Scan for the cell matching the given text and deliver its [x, y] coordinate at center. 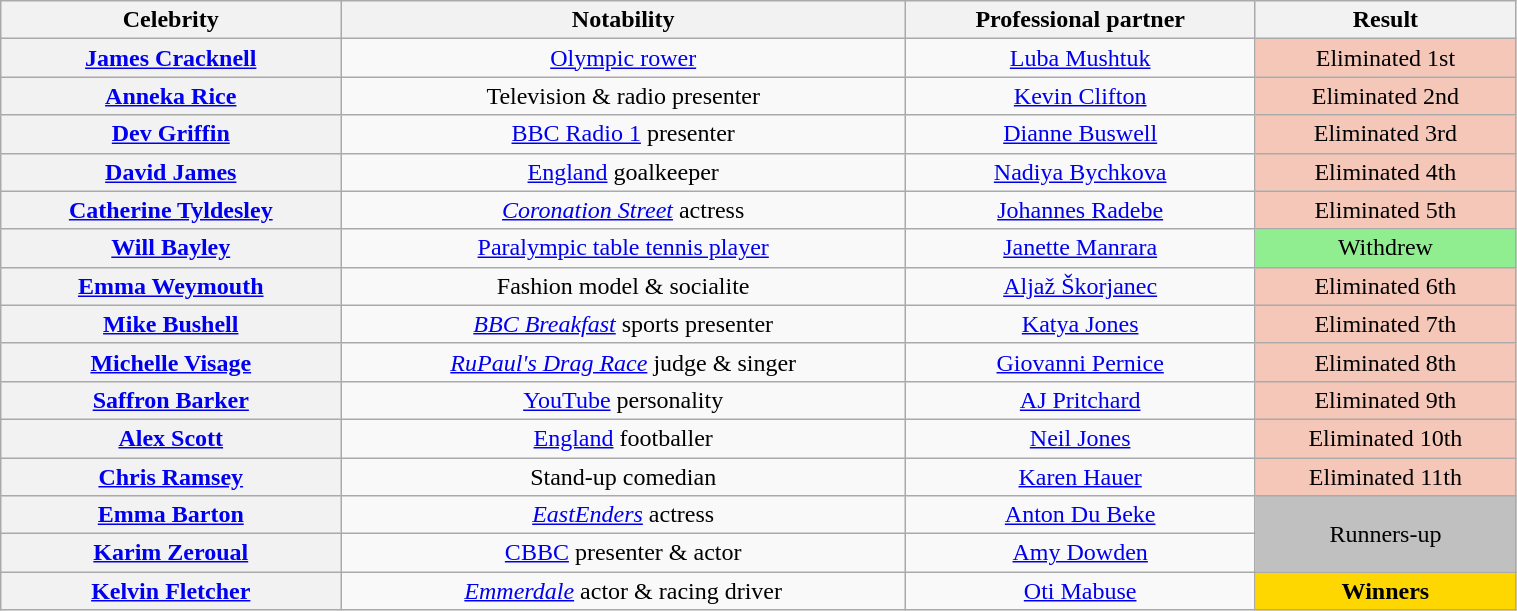
Emmerdale actor & racing driver [624, 591]
Johannes Radebe [1080, 210]
Stand-up comedian [624, 477]
Eliminated 7th [1386, 324]
Runners-up [1386, 534]
Coronation Street actress [624, 210]
Eliminated 10th [1386, 438]
Emma Weymouth [171, 286]
Professional partner [1080, 20]
BBC Radio 1 presenter [624, 134]
Janette Manrara [1080, 248]
Michelle Visage [171, 362]
AJ Pritchard [1080, 400]
Eliminated 8th [1386, 362]
EastEnders actress [624, 515]
Eliminated 9th [1386, 400]
Eliminated 3rd [1386, 134]
Eliminated 1st [1386, 58]
Giovanni Pernice [1080, 362]
Oti Mabuse [1080, 591]
Dev Griffin [171, 134]
Luba Mushtuk [1080, 58]
James Cracknell [171, 58]
Eliminated 5th [1386, 210]
Neil Jones [1080, 438]
Will Bayley [171, 248]
RuPaul's Drag Race judge & singer [624, 362]
Karim Zeroual [171, 553]
Anneka Rice [171, 96]
Television & radio presenter [624, 96]
Catherine Tyldesley [171, 210]
Katya Jones [1080, 324]
Alex Scott [171, 438]
Dianne Buswell [1080, 134]
Karen Hauer [1080, 477]
Fashion model & socialite [624, 286]
Paralympic table tennis player [624, 248]
David James [171, 172]
Eliminated 2nd [1386, 96]
Kelvin Fletcher [171, 591]
Eliminated 11th [1386, 477]
Celebrity [171, 20]
BBC Breakfast sports presenter [624, 324]
YouTube personality [624, 400]
England footballer [624, 438]
Nadiya Bychkova [1080, 172]
Olympic rower [624, 58]
Eliminated 6th [1386, 286]
Eliminated 4th [1386, 172]
Result [1386, 20]
Amy Dowden [1080, 553]
Winners [1386, 591]
Aljaž Škorjanec [1080, 286]
Notability [624, 20]
Mike Bushell [171, 324]
Chris Ramsey [171, 477]
Kevin Clifton [1080, 96]
CBBC presenter & actor [624, 553]
Withdrew [1386, 248]
Saffron Barker [171, 400]
Emma Barton [171, 515]
England goalkeeper [624, 172]
Anton Du Beke [1080, 515]
